Extract the [x, y] coordinate from the center of the cell holding the provided text.  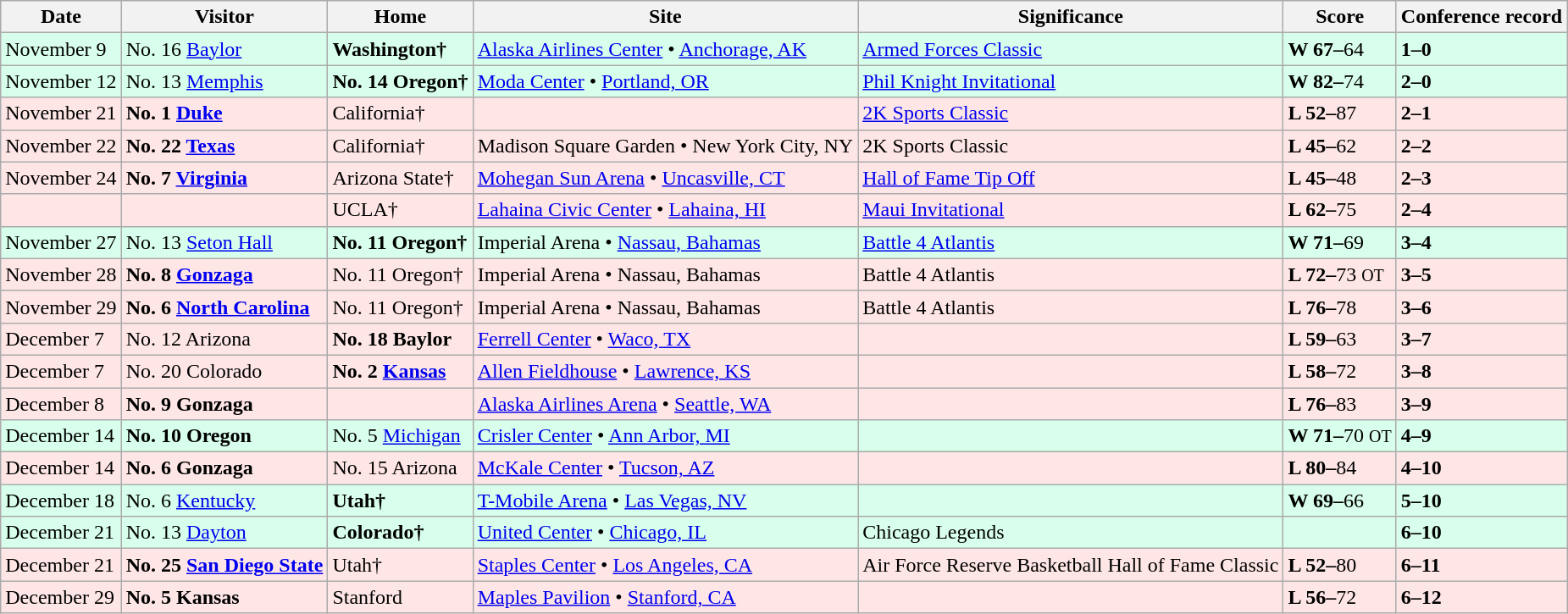
Colorado† [400, 533]
Arizona State† [400, 178]
No. 6 Gonzaga [224, 468]
November 22 [61, 146]
Score [1340, 17]
L 52–87 [1340, 113]
Alaska Airlines Arena • Seattle, WA [666, 404]
No. 5 Michigan [400, 436]
No. 12 Arizona [224, 339]
November 24 [61, 178]
4–10 [1481, 468]
2–2 [1481, 146]
No. 1 Duke [224, 113]
No. 20 Colorado [224, 371]
Date [61, 17]
L 56–72 [1340, 597]
No. 25 San Diego State [224, 565]
W 71–69 [1340, 242]
L 76–83 [1340, 404]
Armed Forces Classic [1071, 49]
United Center • Chicago, IL [666, 533]
T-Mobile Arena • Las Vegas, NV [666, 501]
Conference record [1481, 17]
No. 6 Kentucky [224, 501]
November 12 [61, 81]
Stanford [400, 597]
McKale Center • Tucson, AZ [666, 468]
UCLA† [400, 210]
December 29 [61, 597]
2–1 [1481, 113]
6–12 [1481, 597]
W 69–66 [1340, 501]
No. 14 Oregon† [400, 81]
November 28 [61, 274]
No. 13 Seton Hall [224, 242]
2–3 [1481, 178]
Lahaina Civic Center • Lahaina, HI [666, 210]
L 76–78 [1340, 307]
Phil Knight Invitational [1071, 81]
Ferrell Center • Waco, TX [666, 339]
W 71–70 OT [1340, 436]
L 52–80 [1340, 565]
No. 18 Baylor [400, 339]
Air Force Reserve Basketball Hall of Fame Classic [1071, 565]
3–6 [1481, 307]
No. 15 Arizona [400, 468]
November 29 [61, 307]
No. 13 Dayton [224, 533]
L 45–48 [1340, 178]
December 18 [61, 501]
6–11 [1481, 565]
3–5 [1481, 274]
6–10 [1481, 533]
No. 8 Gonzaga [224, 274]
1–0 [1481, 49]
2–0 [1481, 81]
L 72–73 OT [1340, 274]
No. 22 Texas [224, 146]
No. 10 Oregon [224, 436]
No. 5 Kansas [224, 597]
Visitor [224, 17]
3–4 [1481, 242]
Home [400, 17]
L 59–63 [1340, 339]
W 67–64 [1340, 49]
L 80–84 [1340, 468]
No. 7 Virginia [224, 178]
No. 9 Gonzaga [224, 404]
2–4 [1481, 210]
Maples Pavilion • Stanford, CA [666, 597]
3–9 [1481, 404]
Washington† [400, 49]
Mohegan Sun Arena • Uncasville, CT [666, 178]
No. 16 Baylor [224, 49]
Staples Center • Los Angeles, CA [666, 565]
November 27 [61, 242]
Significance [1071, 17]
W 82–74 [1340, 81]
November 9 [61, 49]
L 58–72 [1340, 371]
Allen Fieldhouse • Lawrence, KS [666, 371]
3–8 [1481, 371]
December 8 [61, 404]
Site [666, 17]
Crisler Center • Ann Arbor, MI [666, 436]
No. 2 Kansas [400, 371]
Hall of Fame Tip Off [1071, 178]
Moda Center • Portland, OR [666, 81]
4–9 [1481, 436]
November 21 [61, 113]
3–7 [1481, 339]
No. 13 Memphis [224, 81]
5–10 [1481, 501]
L 62–75 [1340, 210]
Chicago Legends [1071, 533]
No. 6 North Carolina [224, 307]
L 45–62 [1340, 146]
Alaska Airlines Center • Anchorage, AK [666, 49]
Maui Invitational [1071, 210]
Madison Square Garden • New York City, NY [666, 146]
